Output the [X, Y] coordinate of the center of the cell containing the given text.  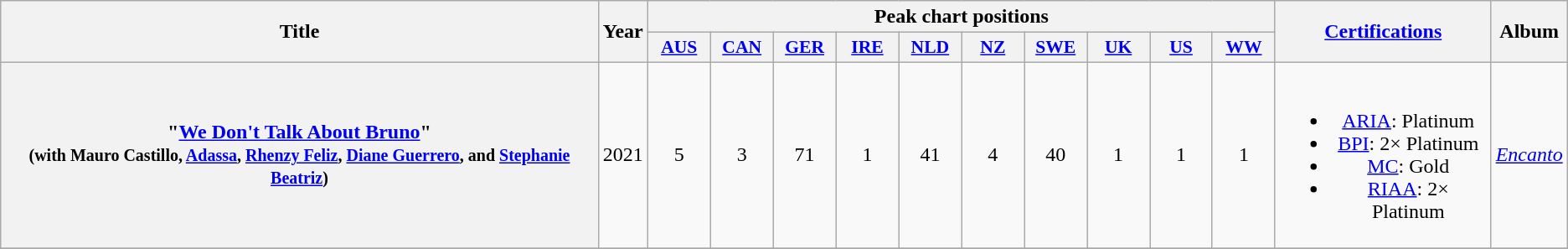
Year [623, 32]
GER [804, 48]
71 [804, 154]
3 [742, 154]
IRE [868, 48]
UK [1119, 48]
2021 [623, 154]
"We Don't Talk About Bruno"(with Mauro Castillo, Adassa, Rhenzy Feliz, Diane Guerrero, and Stephanie Beatriz) [300, 154]
AUS [678, 48]
Encanto [1529, 154]
4 [993, 154]
41 [930, 154]
5 [678, 154]
WW [1243, 48]
CAN [742, 48]
40 [1055, 154]
ARIA: PlatinumBPI: 2× PlatinumMC: GoldRIAA: 2× Platinum [1383, 154]
Certifications [1383, 32]
Peak chart positions [962, 17]
Title [300, 32]
SWE [1055, 48]
US [1181, 48]
NZ [993, 48]
Album [1529, 32]
NLD [930, 48]
